For the text-containing cell, return its midpoint in [X, Y] coordinate format. 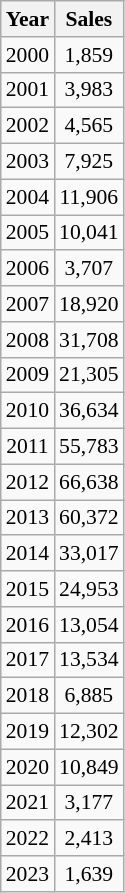
2013 [28, 518]
1,639 [88, 874]
21,305 [88, 375]
Sales [88, 19]
7,925 [88, 162]
2021 [28, 803]
2022 [28, 839]
2019 [28, 732]
2003 [28, 162]
6,885 [88, 696]
11,906 [88, 197]
2011 [28, 447]
2009 [28, 375]
2,413 [88, 839]
2010 [28, 411]
2018 [28, 696]
2001 [28, 90]
13,534 [88, 660]
4,565 [88, 126]
55,783 [88, 447]
2012 [28, 482]
3,177 [88, 803]
10,041 [88, 233]
2006 [28, 269]
66,638 [88, 482]
2007 [28, 304]
Year [28, 19]
31,708 [88, 340]
2004 [28, 197]
2017 [28, 660]
36,634 [88, 411]
2015 [28, 589]
2000 [28, 55]
2002 [28, 126]
2020 [28, 767]
2014 [28, 554]
10,849 [88, 767]
1,859 [88, 55]
13,054 [88, 625]
24,953 [88, 589]
2005 [28, 233]
2016 [28, 625]
33,017 [88, 554]
18,920 [88, 304]
2008 [28, 340]
2023 [28, 874]
60,372 [88, 518]
3,983 [88, 90]
3,707 [88, 269]
12,302 [88, 732]
